Provide the [x, y] coordinate of the cell's center where the given text is located.  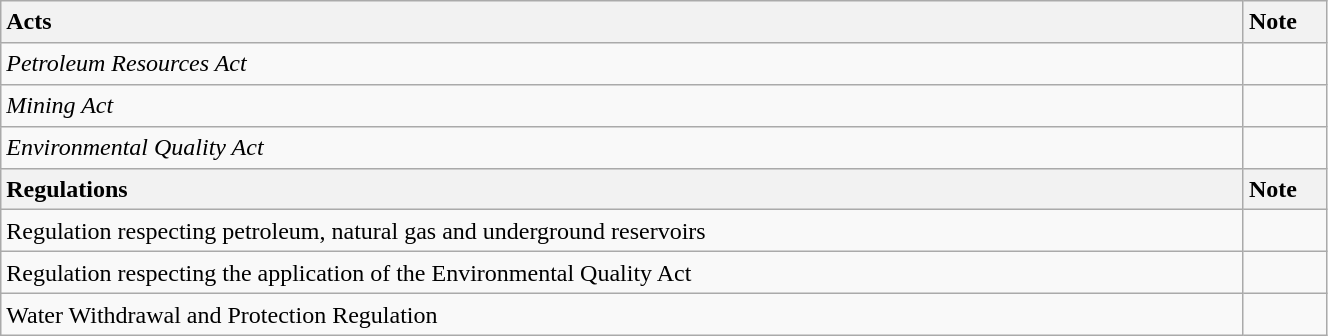
Regulation respecting petroleum, natural gas and underground reservoirs [622, 231]
Environmental Quality Act [622, 147]
Water Withdrawal and Protection Regulation [622, 314]
Regulation respecting the application of the Environmental Quality Act [622, 273]
Petroleum Resources Act [622, 64]
Regulations [622, 189]
Mining Act [622, 105]
Acts [622, 22]
